Determine the [x, y] coordinate at the center of the cell enclosing the given text.  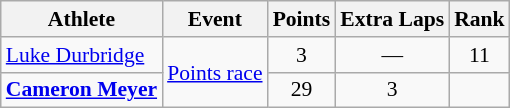
11 [480, 55]
Rank [480, 19]
Athlete [82, 19]
Cameron Meyer [82, 90]
29 [302, 90]
— [392, 55]
Points race [214, 72]
Extra Laps [392, 19]
Points [302, 19]
Luke Durbridge [82, 55]
Event [214, 19]
